Determine the [x, y] coordinate at the center of the cell enclosing the given text.  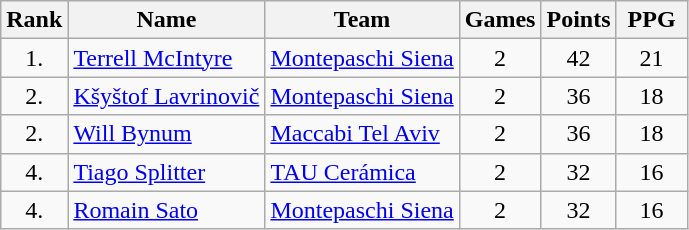
Points [578, 20]
42 [578, 58]
Rank [34, 20]
Name [166, 20]
TAU Cerámica [362, 172]
Terrell McIntyre [166, 58]
1. [34, 58]
Kšyštof Lavrinovič [166, 96]
Team [362, 20]
21 [652, 58]
PPG [652, 20]
Will Bynum [166, 134]
Games [500, 20]
Tiago Splitter [166, 172]
Maccabi Tel Aviv [362, 134]
Romain Sato [166, 210]
